Extract the [X, Y] coordinate from the center of the cell holding the provided text.  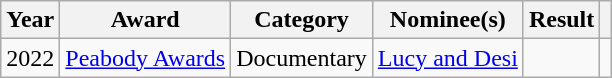
Category [302, 20]
Award [146, 20]
2022 [30, 58]
Peabody Awards [146, 58]
Year [30, 20]
Nominee(s) [448, 20]
Result [561, 20]
Lucy and Desi [448, 58]
Documentary [302, 58]
